Pinpoint the cell where the given text exists, returning its (X, Y) midpoint coordinate. 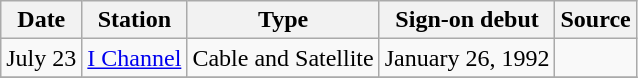
July 23 (42, 58)
January 26, 1992 (467, 58)
Cable and Satellite (283, 58)
Station (134, 20)
I Channel (134, 58)
Type (283, 20)
Date (42, 20)
Sign-on debut (467, 20)
Source (596, 20)
